Detect which cell encompasses the target text, then output its [x, y] center coordinate. 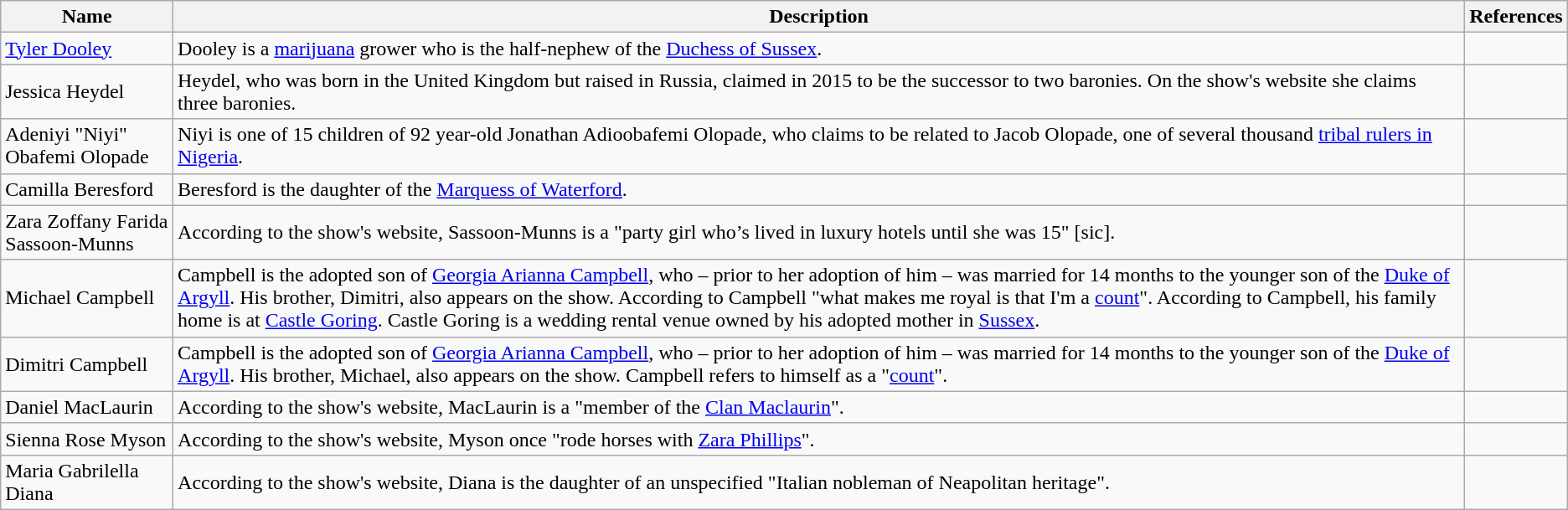
Tyler Dooley [87, 49]
Beresford is the daughter of the Marquess of Waterford. [819, 189]
Name [87, 17]
Sienna Rose Myson [87, 439]
Dimitri Campbell [87, 363]
According to the show's website, Myson once "rode horses with Zara Phillips". [819, 439]
Zara Zoffany Farida Sassoon-Munns [87, 233]
According to the show's website, MacLaurin is a "member of the Clan Maclaurin". [819, 407]
Daniel MacLaurin [87, 407]
Maria Gabrilella Diana [87, 482]
Description [819, 17]
According to the show's website, Diana is the daughter of an unspecified "Italian nobleman of Neapolitan heritage". [819, 482]
According to the show's website, Sassoon-Munns is a "party girl who’s lived in luxury hotels until she was 15" [sic]. [819, 233]
Dooley is a marijuana grower who is the half-nephew of the Duchess of Sussex. [819, 49]
Camilla Beresford [87, 189]
References [1516, 17]
Adeniyi "Niyi" Obafemi Olopade [87, 146]
Jessica Heydel [87, 92]
Michael Campbell [87, 298]
